Pinpoint the cell where the given text exists, returning its (X, Y) midpoint coordinate. 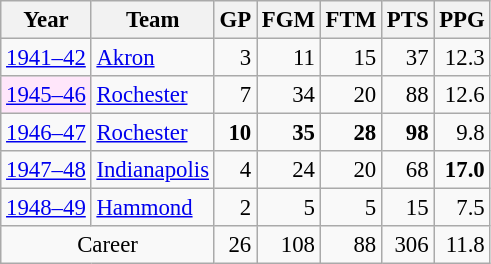
26 (235, 245)
2 (235, 208)
34 (289, 95)
Year (46, 20)
17.0 (462, 170)
1946–47 (46, 133)
1947–48 (46, 170)
FTM (350, 20)
24 (289, 170)
37 (407, 58)
4 (235, 170)
11.8 (462, 245)
7 (235, 95)
1945–46 (46, 95)
98 (407, 133)
PPG (462, 20)
28 (350, 133)
9.8 (462, 133)
GP (235, 20)
Indianapolis (152, 170)
12.6 (462, 95)
35 (289, 133)
Team (152, 20)
7.5 (462, 208)
Hammond (152, 208)
10 (235, 133)
Career (108, 245)
68 (407, 170)
1948–49 (46, 208)
PTS (407, 20)
12.3 (462, 58)
108 (289, 245)
3 (235, 58)
11 (289, 58)
FGM (289, 20)
306 (407, 245)
1941–42 (46, 58)
Akron (152, 58)
